Return the (x, y) coordinate for the center point of the cell that contains the specified text.  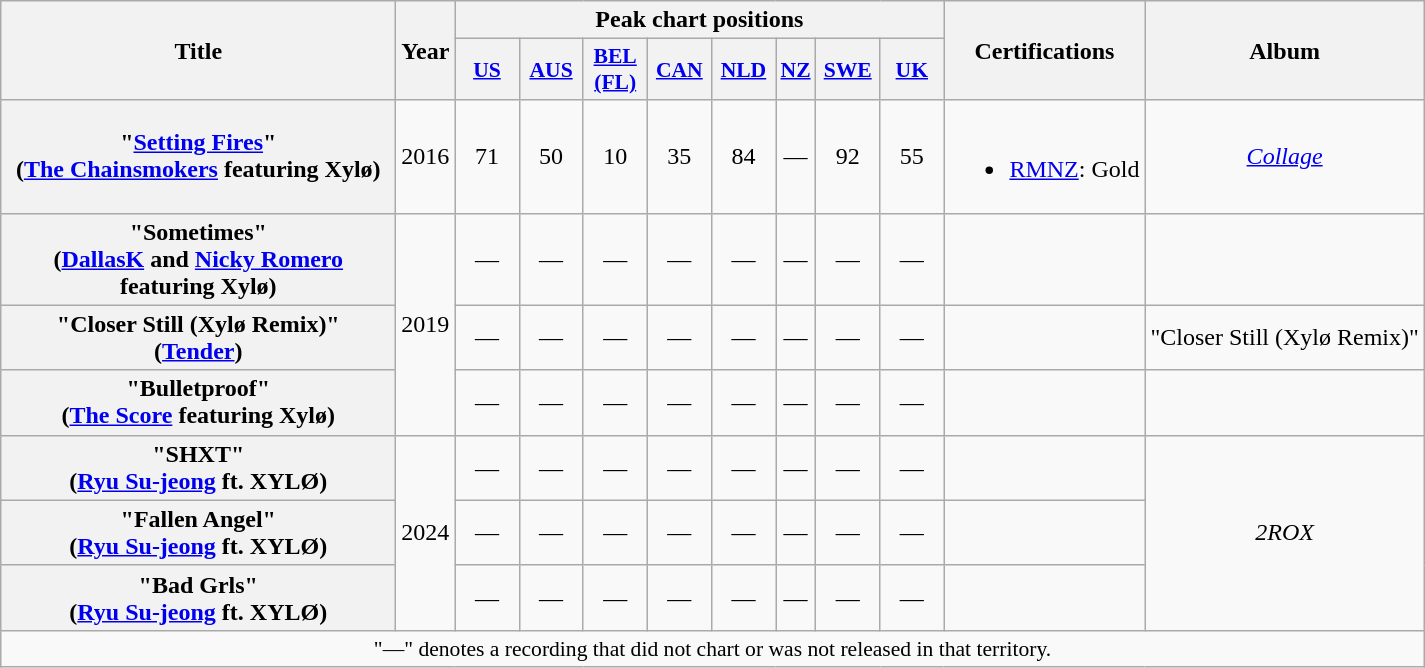
"Closer Still (Xylø Remix)" (1284, 338)
"Setting Fires"(The Chainsmokers featuring Xylø) (198, 156)
Certifications (1044, 50)
"Bad Grls"(Ryu Su-jeong ft. XYLØ) (198, 598)
NLD (743, 70)
RMNZ: Gold (1044, 156)
UK (912, 70)
AUS (551, 70)
35 (679, 156)
55 (912, 156)
2019 (426, 324)
Collage (1284, 156)
71 (487, 156)
SWE (848, 70)
50 (551, 156)
"Closer Still (Xylø Remix)"(Tender) (198, 338)
"Fallen Angel"(Ryu Su-jeong ft. XYLØ) (198, 532)
"SHXT"(Ryu Su-jeong ft. XYLØ) (198, 468)
"Bulletproof"(The Score featuring Xylø) (198, 402)
CAN (679, 70)
84 (743, 156)
2024 (426, 532)
2016 (426, 156)
2ROX (1284, 532)
10 (615, 156)
"—" denotes a recording that did not chart or was not released in that territory. (713, 648)
92 (848, 156)
US (487, 70)
Album (1284, 50)
BEL(FL) (615, 70)
Title (198, 50)
"Sometimes"(DallasK and Nicky Romero featuring Xylø) (198, 259)
NZ (796, 70)
Peak chart positions (700, 20)
Year (426, 50)
